Return [x, y] of the center of cell containing provided text 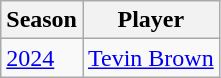
2024 [42, 58]
Tevin Brown [150, 58]
Season [42, 20]
Player [150, 20]
